Output the [x, y] coordinate of the center of the cell containing the given text.  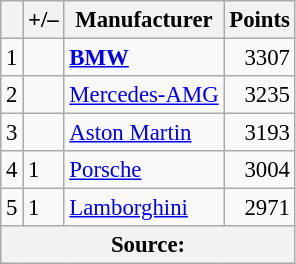
Points [260, 20]
2 [12, 95]
Source: [148, 245]
Aston Martin [144, 133]
4 [12, 170]
5 [12, 208]
3235 [260, 95]
Porsche [144, 170]
BMW [144, 58]
3307 [260, 58]
3004 [260, 170]
Manufacturer [144, 20]
+/– [44, 20]
3 [12, 133]
3193 [260, 133]
Mercedes-AMG [144, 95]
2971 [260, 208]
Lamborghini [144, 208]
